Scan for the cell matching the given text and deliver its (X, Y) coordinate at center. 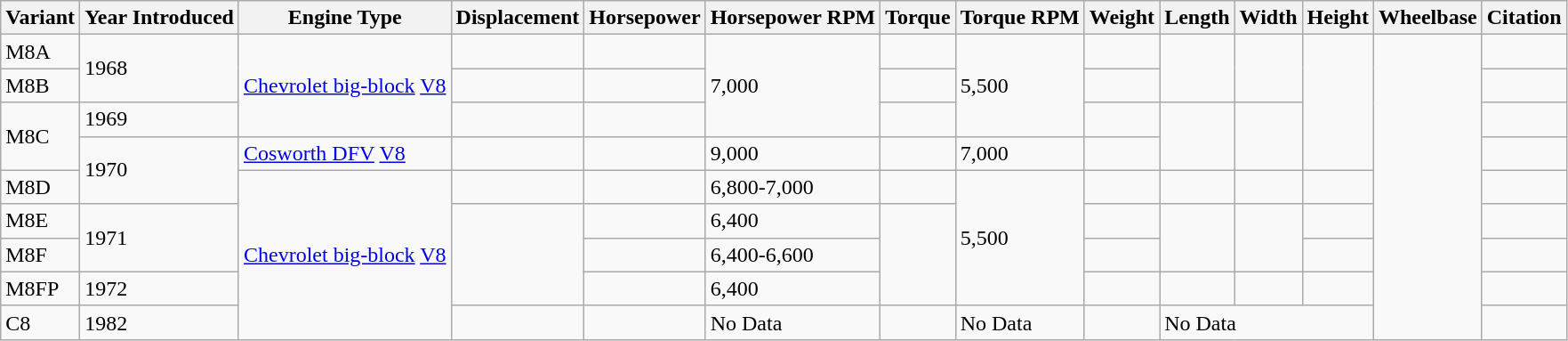
M8B (41, 85)
Variant (41, 18)
Horsepower (645, 18)
Displacement (518, 18)
1982 (160, 322)
6,800-7,000 (793, 187)
Torque (918, 18)
1971 (160, 238)
M8F (41, 255)
Year Introduced (160, 18)
6,400-6,600 (793, 255)
Citation (1524, 18)
Engine Type (345, 18)
C8 (41, 322)
9,000 (793, 153)
Cosworth DFV V8 (345, 153)
Width (1268, 18)
Length (1197, 18)
1969 (160, 119)
1972 (160, 288)
1968 (160, 69)
M8FP (41, 288)
M8A (41, 52)
M8E (41, 221)
Torque RPM (1019, 18)
M8D (41, 187)
Height (1338, 18)
M8C (41, 136)
Horsepower RPM (793, 18)
1970 (160, 170)
Wheelbase (1427, 18)
Weight (1122, 18)
